For the text-containing cell, return its midpoint in (X, Y) coordinate format. 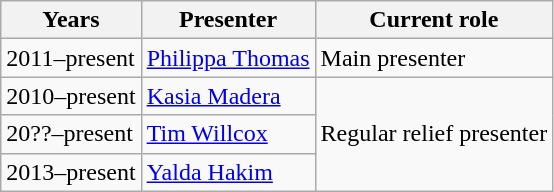
2011–present (71, 58)
Kasia Madera (228, 96)
Philippa Thomas (228, 58)
Regular relief presenter (434, 134)
Presenter (228, 20)
Years (71, 20)
2013–present (71, 172)
2010–present (71, 96)
Main presenter (434, 58)
Tim Willcox (228, 134)
Current role (434, 20)
20??–present (71, 134)
Yalda Hakim (228, 172)
